Pinpoint the cell where the given text exists, returning its [x, y] midpoint coordinate. 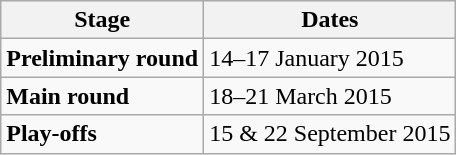
Main round [102, 96]
18–21 March 2015 [330, 96]
Preliminary round [102, 58]
Stage [102, 20]
Play-offs [102, 134]
15 & 22 September 2015 [330, 134]
14–17 January 2015 [330, 58]
Dates [330, 20]
